Detect which cell encompasses the target text, then output its (X, Y) center coordinate. 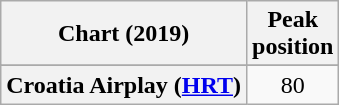
Croatia Airplay (HRT) (124, 85)
Peakposition (293, 34)
80 (293, 85)
Chart (2019) (124, 34)
